From the cell containing the given text, extract its center point as (x, y) coordinate. 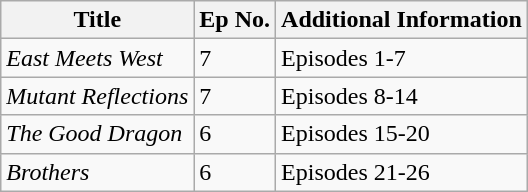
East Meets West (98, 58)
Brothers (98, 172)
Additional Information (402, 20)
Mutant Reflections (98, 96)
Episodes 1-7 (402, 58)
Title (98, 20)
Episodes 21-26 (402, 172)
Episodes 8-14 (402, 96)
Ep No. (235, 20)
The Good Dragon (98, 134)
Episodes 15-20 (402, 134)
